Output the [X, Y] coordinate of the center of the cell containing the given text.  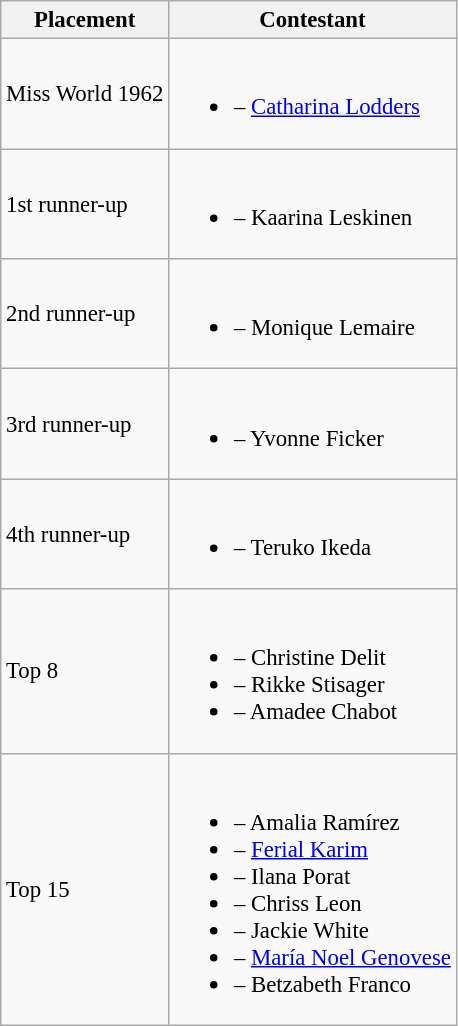
Miss World 1962 [85, 94]
4th runner-up [85, 534]
– Kaarina Leskinen [313, 204]
– Catharina Lodders [313, 94]
Contestant [313, 20]
– Monique Lemaire [313, 314]
Top 8 [85, 671]
3rd runner-up [85, 424]
Top 15 [85, 889]
1st runner-up [85, 204]
Placement [85, 20]
– Yvonne Ficker [313, 424]
– Teruko Ikeda [313, 534]
2nd runner-up [85, 314]
– Christine Delit – Rikke Stisager – Amadee Chabot [313, 671]
– Amalia Ramírez – Ferial Karim – Ilana Porat – Chriss Leon – Jackie White – María Noel Genovese – Betzabeth Franco [313, 889]
